Scan for the cell matching the given text and deliver its (x, y) coordinate at center. 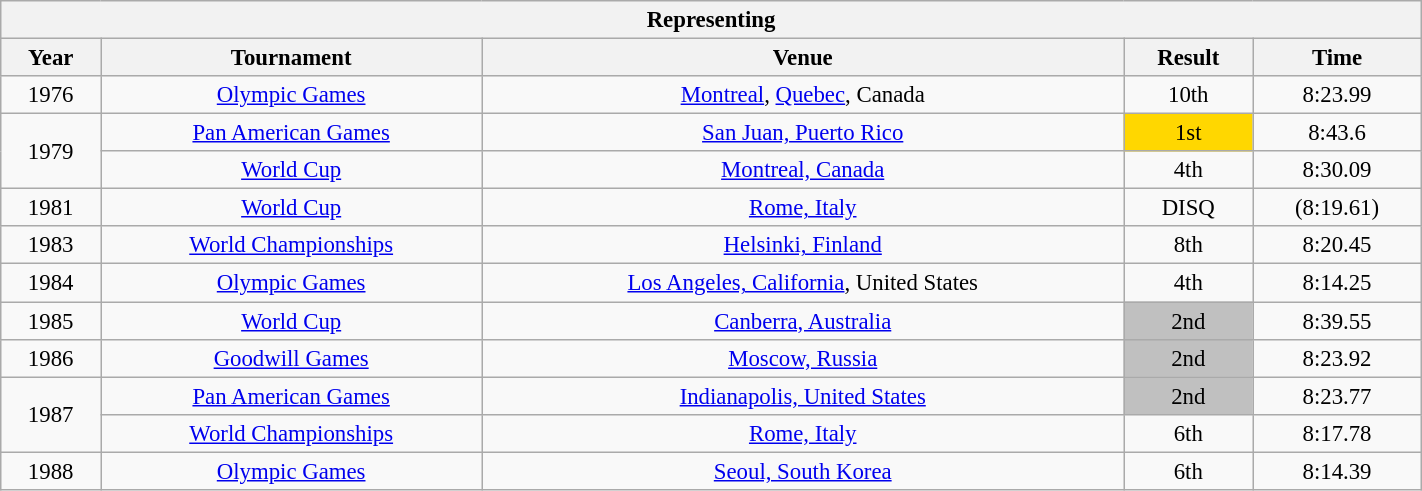
Seoul, South Korea (803, 471)
Venue (803, 58)
Tournament (292, 58)
8:14.39 (1337, 471)
Result (1188, 58)
8:39.55 (1337, 321)
San Juan, Puerto Rico (803, 133)
Canberra, Australia (803, 321)
Indianapolis, United States (803, 396)
8:17.78 (1337, 433)
1976 (51, 95)
1988 (51, 471)
10th (1188, 95)
1985 (51, 321)
Time (1337, 58)
Montreal, Quebec, Canada (803, 95)
1983 (51, 245)
DISQ (1188, 208)
8:23.92 (1337, 358)
8:43.6 (1337, 133)
Moscow, Russia (803, 358)
1st (1188, 133)
8:14.25 (1337, 283)
Goodwill Games (292, 358)
Year (51, 58)
1984 (51, 283)
(8:19.61) (1337, 208)
Los Angeles, California, United States (803, 283)
1979 (51, 152)
8:23.99 (1337, 95)
Representing (711, 20)
Montreal, Canada (803, 170)
Helsinki, Finland (803, 245)
8th (1188, 245)
8:30.09 (1337, 170)
1987 (51, 414)
1981 (51, 208)
8:20.45 (1337, 245)
8:23.77 (1337, 396)
1986 (51, 358)
